Capture the cell that displays the provided text and extract its (x, y) central coordinate. 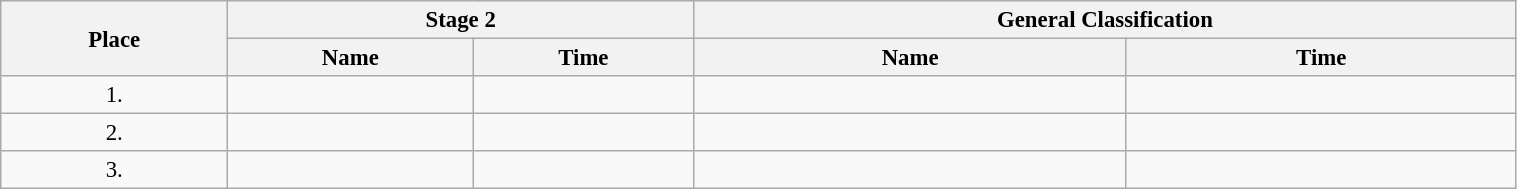
General Classification (1105, 20)
Place (114, 38)
1. (114, 95)
3. (114, 170)
2. (114, 133)
Stage 2 (461, 20)
